Search for the cell housing the specified text and yield its [x, y] center coordinate. 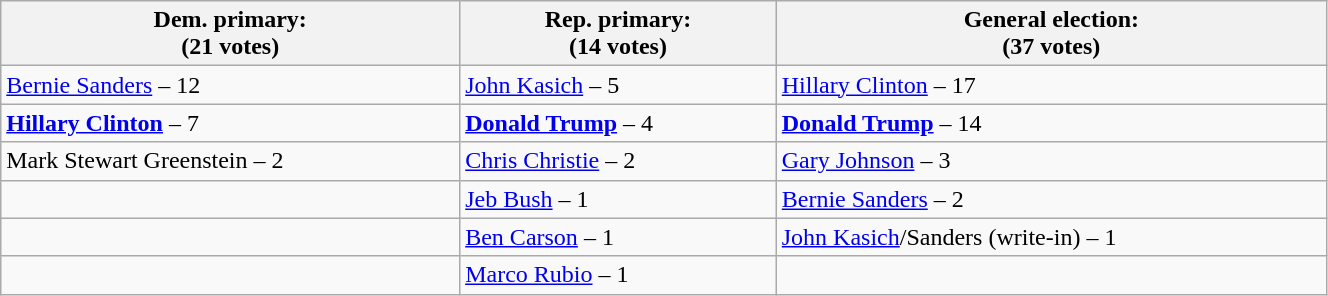
Hillary Clinton – 7 [230, 123]
Hillary Clinton – 17 [1051, 85]
Mark Stewart Greenstein – 2 [230, 161]
John Kasich/Sanders (write-in) – 1 [1051, 237]
Marco Rubio – 1 [618, 275]
Rep. primary:(14 votes) [618, 34]
Bernie Sanders – 2 [1051, 199]
Gary Johnson – 3 [1051, 161]
Jeb Bush – 1 [618, 199]
Dem. primary:(21 votes) [230, 34]
Donald Trump – 4 [618, 123]
Chris Christie – 2 [618, 161]
Donald Trump – 14 [1051, 123]
Ben Carson – 1 [618, 237]
General election:(37 votes) [1051, 34]
Bernie Sanders – 12 [230, 85]
John Kasich – 5 [618, 85]
